Locate the cell with the specified text and output its (X, Y) center coordinate. 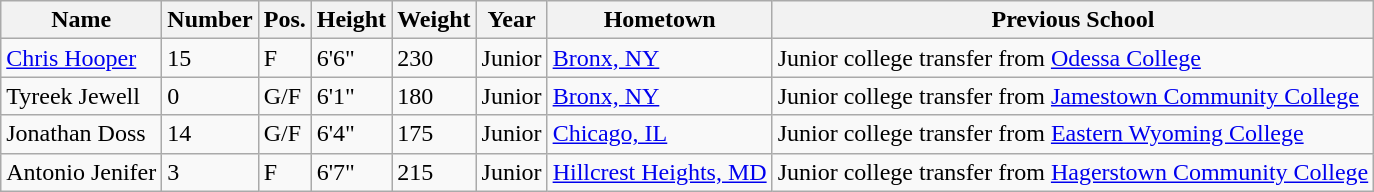
175 (434, 134)
Chicago, IL (660, 134)
Junior college transfer from Odessa College (1073, 58)
Previous School (1073, 20)
Height (351, 20)
Jonathan Doss (82, 134)
15 (210, 58)
230 (434, 58)
6'1" (351, 96)
Weight (434, 20)
Hometown (660, 20)
6'4" (351, 134)
Number (210, 20)
Name (82, 20)
Junior college transfer from Hagerstown Community College (1073, 172)
Chris Hooper (82, 58)
Junior college transfer from Eastern Wyoming College (1073, 134)
Antonio Jenifer (82, 172)
215 (434, 172)
Tyreek Jewell (82, 96)
0 (210, 96)
6'7" (351, 172)
Year (512, 20)
180 (434, 96)
Junior college transfer from Jamestown Community College (1073, 96)
3 (210, 172)
Pos. (284, 20)
Hillcrest Heights, MD (660, 172)
14 (210, 134)
6'6" (351, 58)
